For the text-containing cell, return its midpoint in (X, Y) coordinate format. 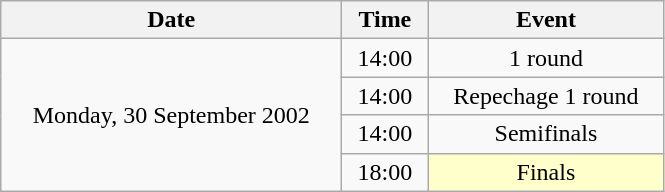
18:00 (385, 172)
Monday, 30 September 2002 (172, 115)
Repechage 1 round (546, 96)
Event (546, 20)
Time (385, 20)
1 round (546, 58)
Date (172, 20)
Finals (546, 172)
Semifinals (546, 134)
